Extract the (X, Y) coordinate from the center of the cell holding the provided text.  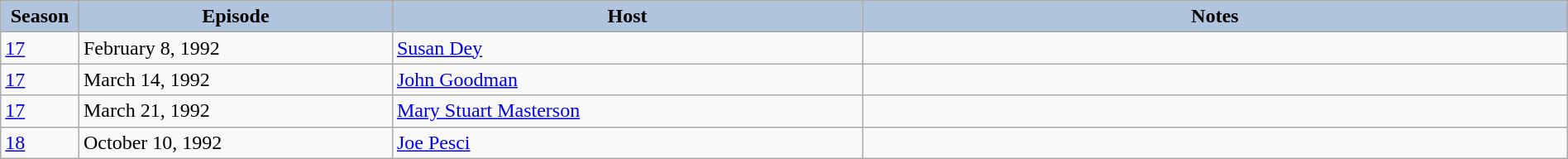
October 10, 1992 (235, 142)
Host (627, 17)
John Goodman (627, 79)
March 14, 1992 (235, 79)
February 8, 1992 (235, 48)
Episode (235, 17)
March 21, 1992 (235, 111)
Notes (1216, 17)
Joe Pesci (627, 142)
18 (40, 142)
Season (40, 17)
Mary Stuart Masterson (627, 111)
Susan Dey (627, 48)
